For the text-containing cell, return its midpoint in (X, Y) coordinate format. 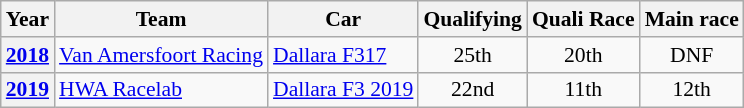
DNF (692, 55)
22nd (472, 90)
Year (28, 19)
HWA Racelab (161, 90)
12th (692, 90)
2018 (28, 55)
Quali Race (584, 19)
11th (584, 90)
Dallara F317 (343, 55)
Qualifying (472, 19)
Car (343, 19)
Team (161, 19)
25th (472, 55)
Van Amersfoort Racing (161, 55)
Main race (692, 19)
2019 (28, 90)
Dallara F3 2019 (343, 90)
20th (584, 55)
